Identify which cell holds the provided text, then report its [x, y] central coordinate. 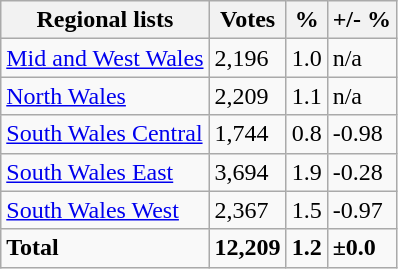
1.0 [306, 58]
Mid and West Wales [105, 58]
2,209 [248, 96]
3,694 [248, 172]
0.8 [306, 134]
1.9 [306, 172]
-0.97 [362, 210]
South Wales East [105, 172]
1.5 [306, 210]
-0.28 [362, 172]
Regional lists [105, 20]
% [306, 20]
1,744 [248, 134]
South Wales Central [105, 134]
1.2 [306, 248]
2,196 [248, 58]
2,367 [248, 210]
-0.98 [362, 134]
Votes [248, 20]
+/- % [362, 20]
South Wales West [105, 210]
Total [105, 248]
±0.0 [362, 248]
12,209 [248, 248]
1.1 [306, 96]
North Wales [105, 96]
